Return (X, Y) of the center of cell containing provided text 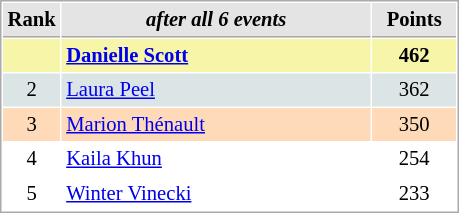
Points (414, 20)
Kaila Khun (216, 158)
462 (414, 56)
2 (32, 90)
5 (32, 194)
Rank (32, 20)
350 (414, 124)
233 (414, 194)
254 (414, 158)
3 (32, 124)
4 (32, 158)
Laura Peel (216, 90)
after all 6 events (216, 20)
Winter Vinecki (216, 194)
Marion Thénault (216, 124)
362 (414, 90)
Danielle Scott (216, 56)
